Return (x, y) of the center of cell containing provided text 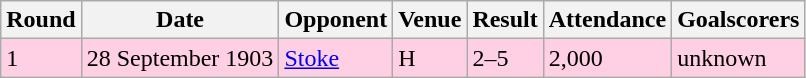
Round (41, 20)
Attendance (607, 20)
1 (41, 58)
H (430, 58)
unknown (738, 58)
Opponent (336, 20)
28 September 1903 (180, 58)
Goalscorers (738, 20)
Venue (430, 20)
2,000 (607, 58)
2–5 (505, 58)
Result (505, 20)
Stoke (336, 58)
Date (180, 20)
